Provide the [x, y] coordinate of the cell's center where the given text is located.  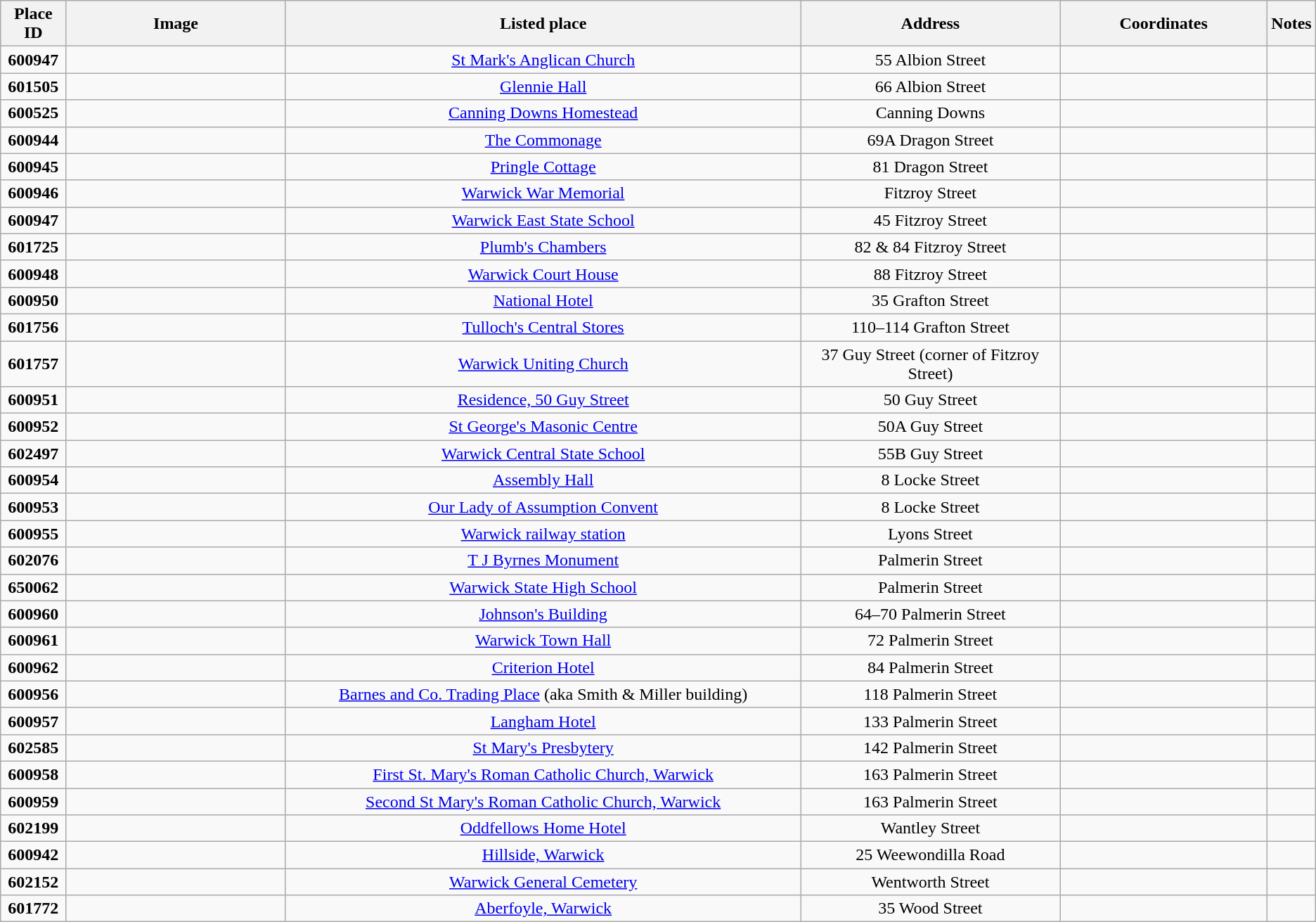
600951 [34, 400]
Pringle Cottage [543, 167]
Address [930, 24]
601757 [34, 363]
110–114 Grafton Street [930, 327]
Warwick War Memorial [543, 193]
Barnes and Co. Trading Place (aka Smith & Miller building) [543, 694]
Warwick Uniting Church [543, 363]
First St. Mary's Roman Catholic Church, Warwick [543, 774]
601772 [34, 909]
Listed place [543, 24]
Lyons Street [930, 534]
650062 [34, 587]
Wentworth Street [930, 882]
601756 [34, 327]
Hillside, Warwick [543, 855]
600961 [34, 641]
84 Palmerin Street [930, 667]
The Commonage [543, 140]
600956 [34, 694]
45 Fitzroy Street [930, 220]
Criterion Hotel [543, 667]
55 Albion Street [930, 60]
600946 [34, 193]
82 & 84 Fitzroy Street [930, 247]
Canning Downs [930, 113]
602152 [34, 882]
600953 [34, 507]
602585 [34, 748]
Glennie Hall [543, 87]
600525 [34, 113]
37 Guy Street (corner of Fitzroy Street) [930, 363]
Tulloch's Central Stores [543, 327]
50 Guy Street [930, 400]
Warwick railway station [543, 534]
66 Albion Street [930, 87]
Warwick General Cemetery [543, 882]
Warwick Central State School [543, 454]
600945 [34, 167]
35 Wood Street [930, 909]
601505 [34, 87]
600948 [34, 274]
Coordinates [1164, 24]
National Hotel [543, 300]
600944 [34, 140]
Plumb's Chambers [543, 247]
118 Palmerin Street [930, 694]
64–70 Palmerin Street [930, 614]
Residence, 50 Guy Street [543, 400]
600952 [34, 427]
133 Palmerin Street [930, 721]
600957 [34, 721]
Warwick Town Hall [543, 641]
Canning Downs Homestead [543, 113]
88 Fitzroy Street [930, 274]
600960 [34, 614]
55B Guy Street [930, 454]
St George's Masonic Centre [543, 427]
Warwick East State School [543, 220]
Warwick Court House [543, 274]
Image [176, 24]
Oddfellows Home Hotel [543, 828]
Notes [1291, 24]
Aberfoyle, Warwick [543, 909]
St Mark's Anglican Church [543, 60]
601725 [34, 247]
Our Lady of Assumption Convent [543, 507]
T J Byrnes Monument [543, 561]
50A Guy Street [930, 427]
600950 [34, 300]
Second St Mary's Roman Catholic Church, Warwick [543, 801]
600954 [34, 480]
72 Palmerin Street [930, 641]
35 Grafton Street [930, 300]
600958 [34, 774]
602497 [34, 454]
600962 [34, 667]
600942 [34, 855]
600959 [34, 801]
Johnson's Building [543, 614]
Place ID [34, 24]
Warwick State High School [543, 587]
142 Palmerin Street [930, 748]
602076 [34, 561]
600955 [34, 534]
Wantley Street [930, 828]
602199 [34, 828]
81 Dragon Street [930, 167]
25 Weewondilla Road [930, 855]
69A Dragon Street [930, 140]
St Mary's Presbytery [543, 748]
Assembly Hall [543, 480]
Langham Hotel [543, 721]
Fitzroy Street [930, 193]
